Provide the [X, Y] coordinate of the cell's center where the given text is located.  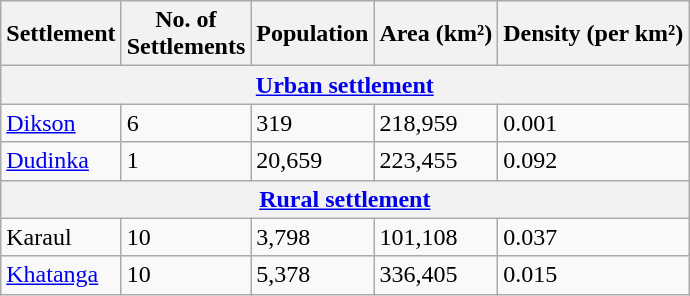
Urban settlement [345, 85]
Karaul [61, 237]
3,798 [312, 237]
319 [312, 123]
Dudinka [61, 161]
101,108 [436, 237]
223,455 [436, 161]
Settlement [61, 34]
336,405 [436, 275]
Area (km²) [436, 34]
5,378 [312, 275]
218,959 [436, 123]
0.092 [594, 161]
0.037 [594, 237]
0.001 [594, 123]
Density (per km²) [594, 34]
Population [312, 34]
6 [186, 123]
Khatanga [61, 275]
20,659 [312, 161]
Rural settlement [345, 199]
1 [186, 161]
No. ofSettlements [186, 34]
0.015 [594, 275]
Dikson [61, 123]
